Determine the (x, y) coordinate at the center of the cell enclosing the given text.  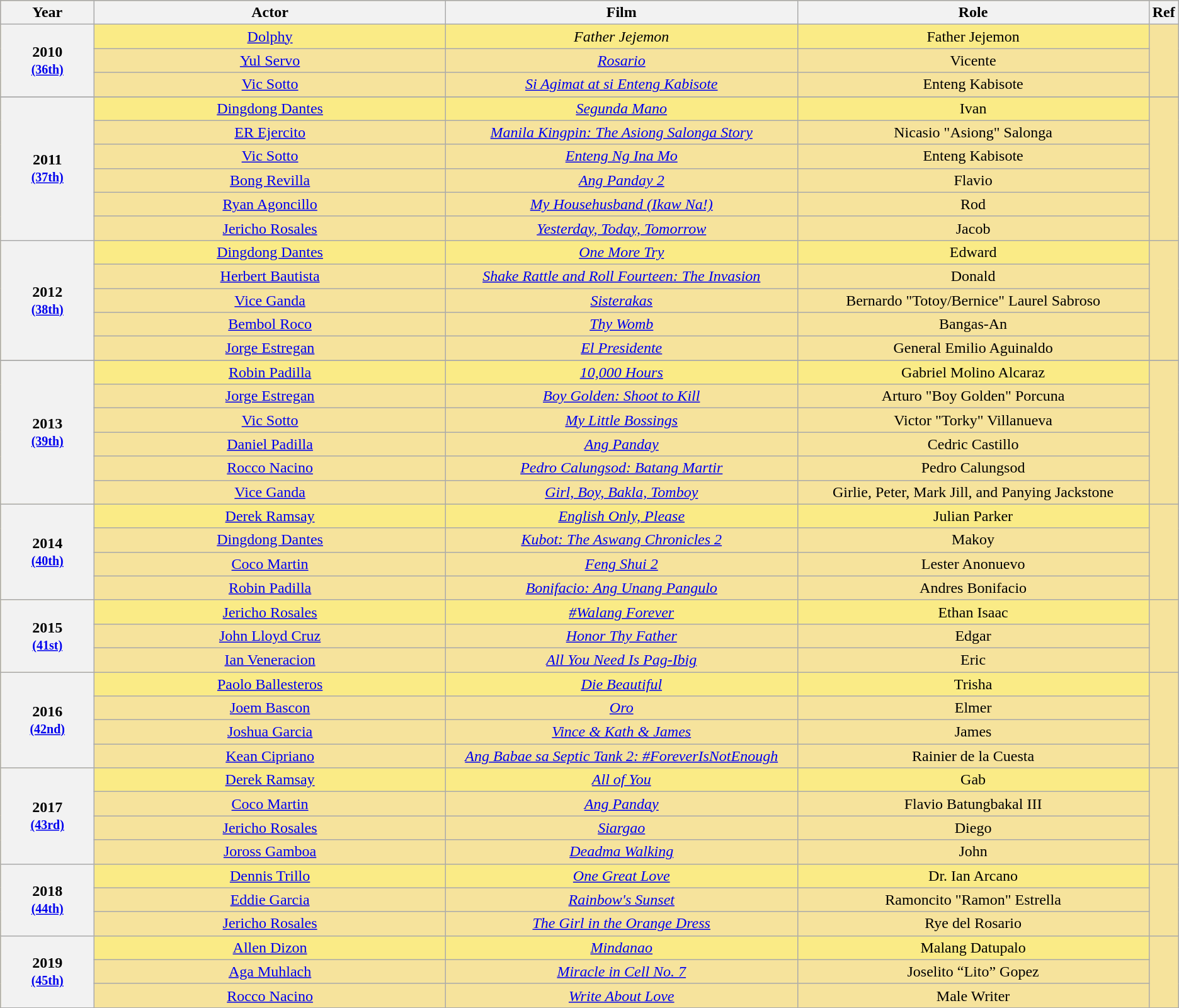
Film (621, 13)
Eric (973, 660)
Arturo "Boy Golden" Porcuna (973, 396)
Gab (973, 780)
Rainbow's Sunset (621, 900)
Cedric Castillo (973, 444)
John Lloyd Cruz (270, 636)
Yul Servo (270, 60)
2017 (43rd) (48, 816)
Trisha (973, 684)
Kubot: The Aswang Chronicles 2 (621, 540)
Siargao (621, 828)
Lester Anonuevo (973, 564)
Aga Muhlach (270, 971)
Role (973, 13)
Yesterday, Today, Tomorrow (621, 228)
Segunda Mano (621, 108)
Edgar (973, 636)
Shake Rattle and Roll Fourteen: The Invasion (621, 276)
2013 (39th) (48, 432)
Paolo Ballesteros (270, 684)
Honor Thy Father (621, 636)
Makoy (973, 540)
Bong Revilla (270, 180)
Victor "Torky" Villanueva (973, 420)
Vince & Kath & James (621, 732)
2014 (40th) (48, 552)
English Only, Please (621, 516)
Sisterakas (621, 301)
2019 (45th) (48, 971)
Nicasio "Asiong" Salonga (973, 132)
2018 (44th) (48, 900)
James (973, 732)
Julian Parker (973, 516)
Feng Shui 2 (621, 564)
El Presidente (621, 348)
One Great Love (621, 876)
My Little Bossings (621, 420)
Pedro Calungsod (973, 468)
Dennis Trillo (270, 876)
Donald (973, 276)
Flavio Batungbakal III (973, 804)
Herbert Bautista (270, 276)
Ethan Isaac (973, 612)
Dolphy (270, 37)
Year (48, 13)
Rosario (621, 60)
Jacob (973, 228)
Ian Veneracion (270, 660)
General Emilio Aguinaldo (973, 348)
Bernardo "Totoy/Bernice" Laurel Sabroso (973, 301)
John (973, 852)
Joross Gamboa (270, 852)
Boy Golden: Shoot to Kill (621, 396)
Oro (621, 708)
Actor (270, 13)
Girl, Boy, Bakla, Tomboy (621, 492)
2010 (36th) (48, 60)
Diego (973, 828)
Manila Kingpin: The Asiong Salonga Story (621, 132)
#Walang Forever (621, 612)
Flavio (973, 180)
Die Beautiful (621, 684)
Rye del Rosario (973, 924)
Bembol Roco (270, 324)
Eddie Garcia (270, 900)
Ang Babae sa Septic Tank 2: #ForeverIsNotEnough (621, 756)
Bonifacio: Ang Unang Pangulo (621, 588)
Miracle in Cell No. 7 (621, 971)
Elmer (973, 708)
Rainier de la Cuesta (973, 756)
Ramoncito "Ramon" Estrella (973, 900)
Joshua Garcia (270, 732)
Mindanao (621, 948)
The Girl in the Orange Dress (621, 924)
My Househusband (Ikaw Na!) (621, 204)
Bangas-An (973, 324)
Pedro Calungsod: Batang Martir (621, 468)
Male Writer (973, 995)
Dr. Ian Arcano (973, 876)
All of You (621, 780)
All You Need Is Pag-Ibig (621, 660)
Girlie, Peter, Mark Jill, and Panying Jackstone (973, 492)
Malang Datupalo (973, 948)
Joem Bascon (270, 708)
Si Agimat at si Enteng Kabisote (621, 84)
2011 (37th) (48, 168)
Daniel Padilla (270, 444)
One More Try (621, 252)
2012 (38th) (48, 300)
Andres Bonifacio (973, 588)
Ryan Agoncillo (270, 204)
2015 (41st) (48, 636)
Kean Cipriano (270, 756)
Ivan (973, 108)
2016 (42nd) (48, 719)
Ang Panday 2 (621, 180)
Gabriel Molino Alcaraz (973, 372)
Thy Womb (621, 324)
Allen Dizon (270, 948)
10,000 Hours (621, 372)
Rod (973, 204)
Deadma Walking (621, 852)
Edward (973, 252)
Joselito “Lito” Gopez (973, 971)
Write About Love (621, 995)
Enteng Ng Ina Mo (621, 156)
Vicente (973, 60)
ER Ejercito (270, 132)
Ref (1164, 13)
